Return the [x, y] coordinate for the center point of the cell that contains the specified text.  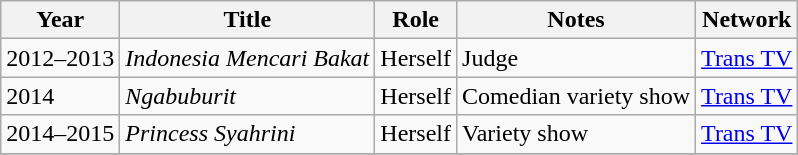
2014 [60, 96]
Notes [576, 20]
Variety show [576, 134]
Year [60, 20]
Network [747, 20]
Title [248, 20]
Role [416, 20]
2014–2015 [60, 134]
2012–2013 [60, 58]
Princess Syahrini [248, 134]
Indonesia Mencari Bakat [248, 58]
Ngabuburit [248, 96]
Judge [576, 58]
Comedian variety show [576, 96]
